For the text-containing cell, return its midpoint in [X, Y] coordinate format. 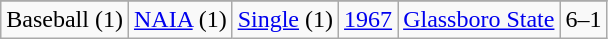
6–1 [584, 20]
Glassboro State [479, 20]
NAIA (1) [180, 20]
Baseball (1) [65, 20]
1967 [368, 20]
Single (1) [285, 20]
